Provide the [x, y] coordinate of the cell's center where the given text is located.  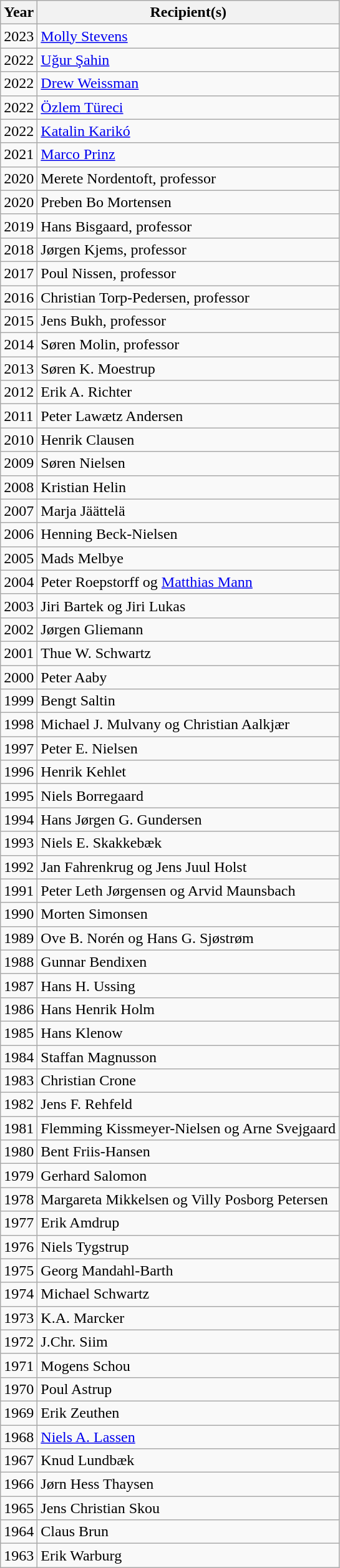
Mads Melbye [188, 558]
Jens Bukh, professor [188, 321]
Uğur Şahin [188, 60]
Özlem Türeci [188, 107]
2004 [19, 582]
Ove B. Norén og Hans G. Sjøstrøm [188, 938]
1970 [19, 1389]
1979 [19, 1176]
1993 [19, 843]
2018 [19, 249]
Christian Crone [188, 1081]
Peter Aaby [188, 677]
1969 [19, 1413]
Hans Jørgen G. Gundersen [188, 820]
1968 [19, 1436]
Katalin Karikó [188, 131]
Jiri Bartek og Jiri Lukas [188, 606]
Poul Astrup [188, 1389]
Jan Fahrenkrug og Jens Juul Holst [188, 867]
Peter E. Nielsen [188, 748]
Michael Schwartz [188, 1294]
1985 [19, 1033]
2015 [19, 321]
1973 [19, 1318]
Gunnar Bendixen [188, 962]
Bengt Saltin [188, 701]
2003 [19, 606]
2012 [19, 392]
2016 [19, 298]
Georg Mandahl-Barth [188, 1270]
1999 [19, 701]
2006 [19, 535]
2023 [19, 36]
Hans Bisgaard, professor [188, 226]
Erik Amdrup [188, 1223]
1976 [19, 1247]
Knud Lundbæk [188, 1461]
1982 [19, 1105]
2008 [19, 487]
1963 [19, 1556]
1978 [19, 1199]
Hans H. Ussing [188, 985]
Niels A. Lassen [188, 1436]
Poul Nissen, professor [188, 273]
1991 [19, 891]
1990 [19, 914]
1971 [19, 1365]
2001 [19, 653]
Marco Prinz [188, 155]
Jørgen Kjems, professor [188, 249]
Jørgen Gliemann [188, 629]
1983 [19, 1081]
1965 [19, 1508]
Hans Klenow [188, 1033]
2007 [19, 511]
Claus Brun [188, 1532]
1964 [19, 1532]
Molly Stevens [188, 36]
Erik Warburg [188, 1556]
2009 [19, 463]
Staffan Magnusson [188, 1057]
1977 [19, 1223]
K.A. Marcker [188, 1318]
1981 [19, 1128]
Kristian Helin [188, 487]
Erik Zeuthen [188, 1413]
Henrik Kehlet [188, 772]
2002 [19, 629]
1988 [19, 962]
1997 [19, 748]
2013 [19, 369]
Recipient(s) [188, 12]
Erik A. Richter [188, 392]
Søren Nielsen [188, 463]
J.Chr. Siim [188, 1342]
1966 [19, 1484]
2019 [19, 226]
1974 [19, 1294]
Peter Lawætz Andersen [188, 416]
2017 [19, 273]
1975 [19, 1270]
2011 [19, 416]
1998 [19, 725]
1967 [19, 1461]
2021 [19, 155]
Gerhard Salomon [188, 1176]
Søren Molin, professor [188, 345]
Niels E. Skakkebæk [188, 843]
Flemming Kissmeyer-Nielsen og Arne Svejgaard [188, 1128]
1980 [19, 1152]
Søren K. Moestrup [188, 369]
Margareta Mikkelsen og Villy Posborg Petersen [188, 1199]
Jørn Hess Thaysen [188, 1484]
1986 [19, 1009]
1984 [19, 1057]
1972 [19, 1342]
Thue W. Schwartz [188, 653]
Henning Beck-Nielsen [188, 535]
Hans Henrik Holm [188, 1009]
Year [19, 12]
Niels Borregaard [188, 796]
1989 [19, 938]
1992 [19, 867]
2000 [19, 677]
Marja Jäättelä [188, 511]
Peter Leth Jørgensen og Arvid Maunsbach [188, 891]
Niels Tygstrup [188, 1247]
1994 [19, 820]
Jens F. Rehfeld [188, 1105]
Peter Roepstorff og Matthias Mann [188, 582]
Bent Friis-Hansen [188, 1152]
2014 [19, 345]
Henrik Clausen [188, 440]
Christian Torp-Pedersen, professor [188, 298]
Merete Nordentoft, professor [188, 178]
Morten Simonsen [188, 914]
1996 [19, 772]
Jens Christian Skou [188, 1508]
1987 [19, 985]
Preben Bo Mortensen [188, 202]
2005 [19, 558]
Mogens Schou [188, 1365]
2010 [19, 440]
1995 [19, 796]
Drew Weissman [188, 84]
Michael J. Mulvany og Christian Aalkjær [188, 725]
